Return [X, Y] of the center of cell containing provided text 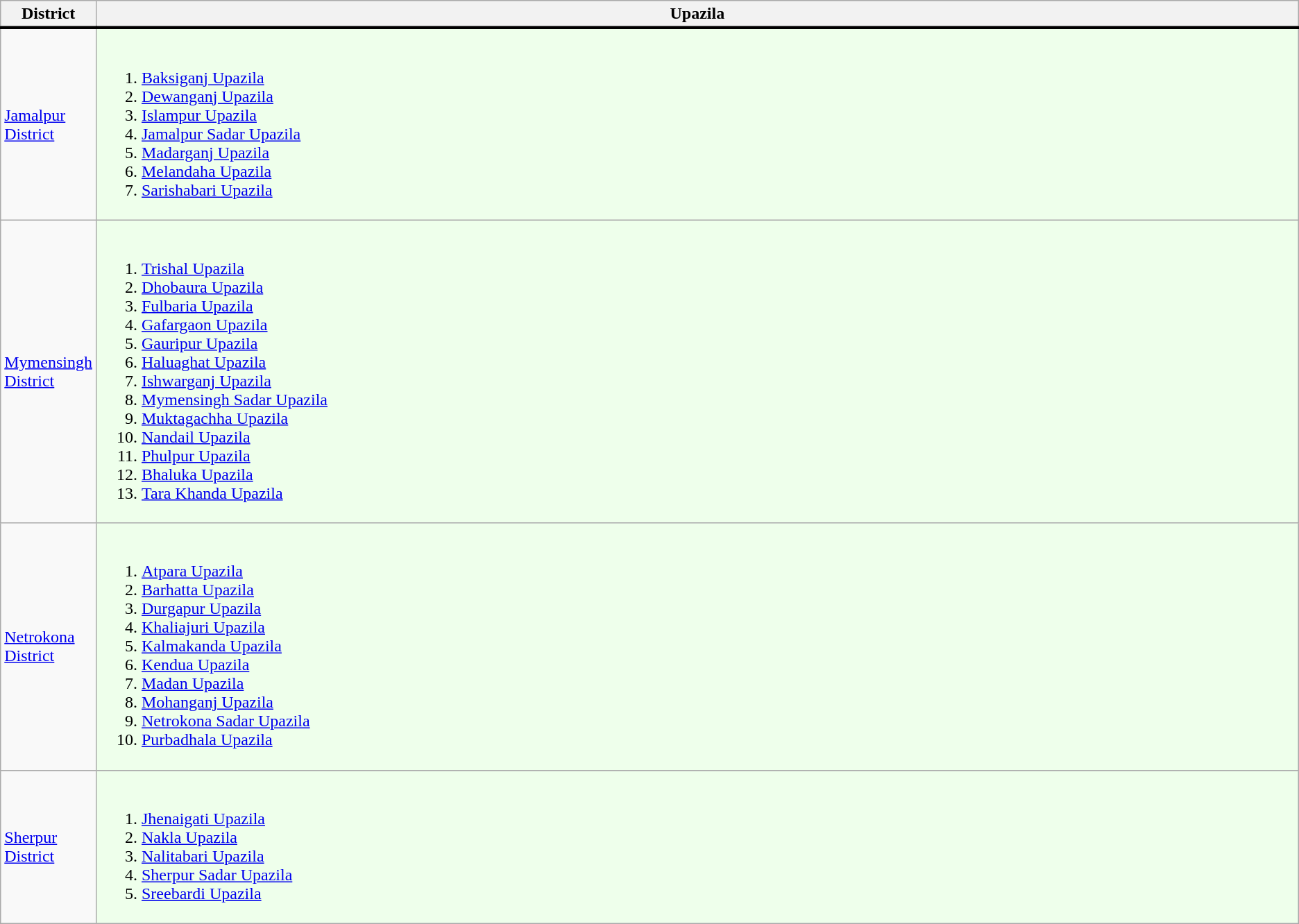
Jhenaigati UpazilaNakla UpazilaNalitabari UpazilaSherpur Sadar UpazilaSreebardi Upazila [697, 846]
Jamalpur District [49, 123]
Upazila [697, 15]
District [49, 15]
Sherpur District [49, 846]
Mymensingh District [49, 372]
Baksiganj UpazilaDewanganj UpazilaIslampur UpazilaJamalpur Sadar UpazilaMadarganj UpazilaMelandaha UpazilaSarishabari Upazila [697, 123]
Netrokona District [49, 647]
